From the cell containing the given text, extract its center point as [X, Y] coordinate. 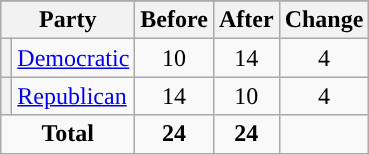
Party [68, 20]
Before [174, 20]
After [246, 20]
Total [68, 134]
Democratic [74, 58]
Republican [74, 96]
Change [324, 20]
